Identify which cell holds the provided text, then report its (x, y) central coordinate. 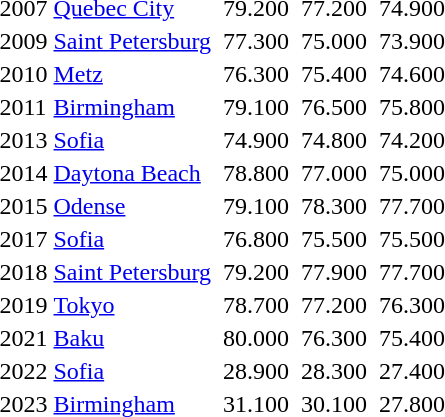
79.200 (256, 272)
Metz (132, 74)
Tokyo (132, 305)
80.000 (256, 338)
78.700 (256, 305)
78.300 (334, 206)
75.500 (334, 239)
77.300 (256, 41)
77.000 (334, 173)
78.800 (256, 173)
77.900 (334, 272)
74.800 (334, 140)
76.800 (256, 239)
77.200 (334, 305)
Odense (132, 206)
28.300 (334, 371)
Birmingham (132, 107)
Daytona Beach (132, 173)
74.900 (256, 140)
Baku (132, 338)
75.000 (334, 41)
28.900 (256, 371)
75.400 (334, 74)
76.500 (334, 107)
